Determine the (X, Y) coordinate at the center of the cell enclosing the given text.  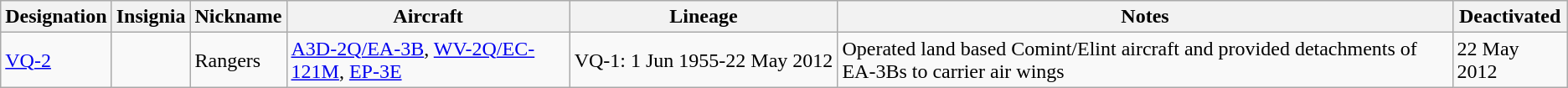
Notes (1145, 17)
VQ-2 (56, 60)
VQ-1: 1 Jun 1955-22 May 2012 (704, 60)
Designation (56, 17)
Aircraft (428, 17)
A3D-2Q/EA-3B, WV-2Q/EC-121M, EP-3E (428, 60)
Deactivated (1509, 17)
Lineage (704, 17)
Rangers (238, 60)
Insignia (151, 17)
22 May 2012 (1509, 60)
Nickname (238, 17)
Operated land based Comint/Elint aircraft and provided detachments of EA-3Bs to carrier air wings (1145, 60)
